Output the (X, Y) coordinate of the center of the cell containing the given text.  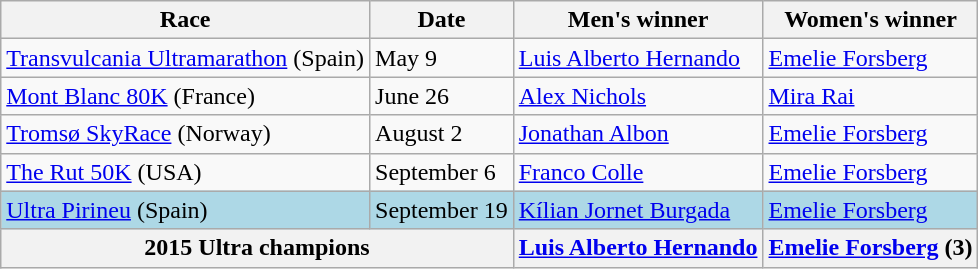
2015 Ultra champions (257, 248)
May 9 (442, 58)
Date (442, 20)
Emelie Forsberg (3) (870, 248)
Franco Colle (638, 172)
September 6 (442, 172)
The Rut 50K (USA) (186, 172)
Mont Blanc 80K (France) (186, 96)
Women's winner (870, 20)
August 2 (442, 134)
Jonathan Albon (638, 134)
Ultra Pirineu (Spain) (186, 210)
Alex Nichols (638, 96)
Tromsø SkyRace (Norway) (186, 134)
June 26 (442, 96)
Race (186, 20)
Transvulcania Ultramarathon (Spain) (186, 58)
Men's winner (638, 20)
September 19 (442, 210)
Mira Rai (870, 96)
Kílian Jornet Burgada (638, 210)
